Capture the cell that displays the provided text and extract its [X, Y] central coordinate. 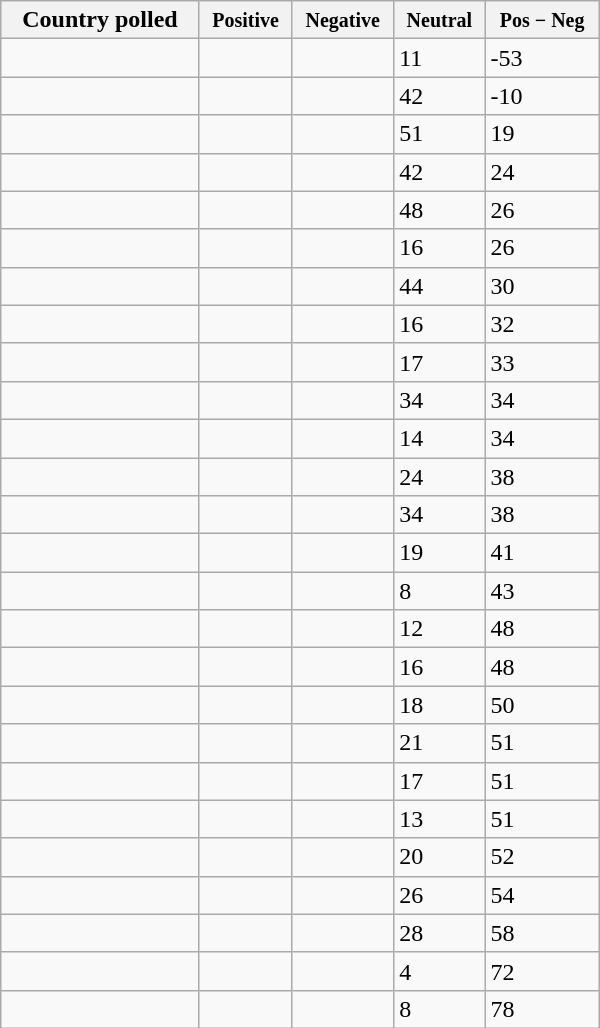
72 [542, 971]
43 [542, 591]
78 [542, 1009]
12 [440, 629]
21 [440, 743]
Country polled [100, 20]
-10 [542, 96]
18 [440, 705]
Negative [343, 20]
50 [542, 705]
52 [542, 857]
-53 [542, 58]
13 [440, 819]
20 [440, 857]
58 [542, 933]
30 [542, 286]
Neutral [440, 20]
54 [542, 895]
Pos − Neg [542, 20]
14 [440, 438]
32 [542, 324]
Positive [246, 20]
44 [440, 286]
28 [440, 933]
11 [440, 58]
33 [542, 362]
4 [440, 971]
41 [542, 553]
